Return the (x, y) coordinate for the center point of the cell that contains the specified text.  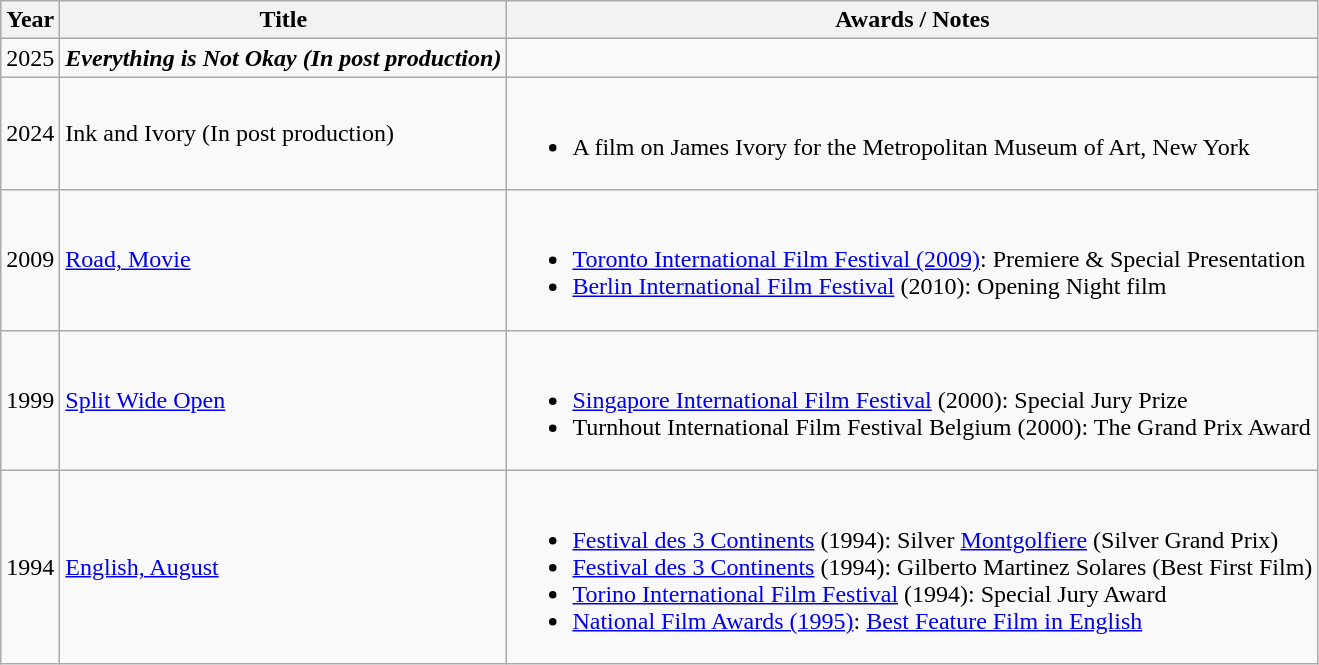
2024 (30, 134)
Ink and Ivory (In post production) (284, 134)
Year (30, 20)
2025 (30, 58)
Awards / Notes (912, 20)
Road, Movie (284, 260)
Title (284, 20)
1999 (30, 400)
Everything is Not Okay (In post production) (284, 58)
Singapore International Film Festival (2000): Special Jury PrizeTurnhout International Film Festival Belgium (2000): The Grand Prix Award (912, 400)
1994 (30, 567)
A film on James Ivory for the Metropolitan Museum of Art, New York (912, 134)
Split Wide Open (284, 400)
Toronto International Film Festival (2009): Premiere & Special PresentationBerlin International Film Festival (2010): Opening Night film (912, 260)
English, August (284, 567)
2009 (30, 260)
